Determine the [X, Y] coordinate at the center of the cell enclosing the given text.  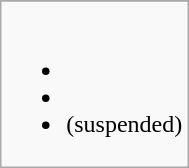
(suspended) [94, 84]
